Identify which cell holds the provided text, then report its (x, y) central coordinate. 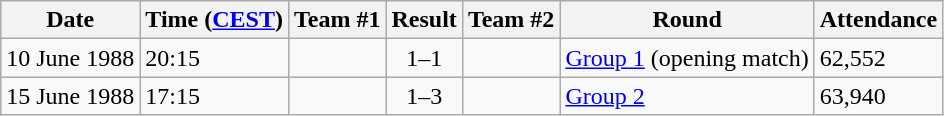
17:15 (214, 96)
Attendance (878, 20)
62,552 (878, 58)
Team #2 (511, 20)
63,940 (878, 96)
10 June 1988 (70, 58)
Team #1 (337, 20)
1–3 (424, 96)
15 June 1988 (70, 96)
20:15 (214, 58)
Time (CEST) (214, 20)
Group 1 (opening match) (687, 58)
Round (687, 20)
1–1 (424, 58)
Group 2 (687, 96)
Result (424, 20)
Date (70, 20)
